Provide the (x, y) coordinate of the cell's center where the given text is located.  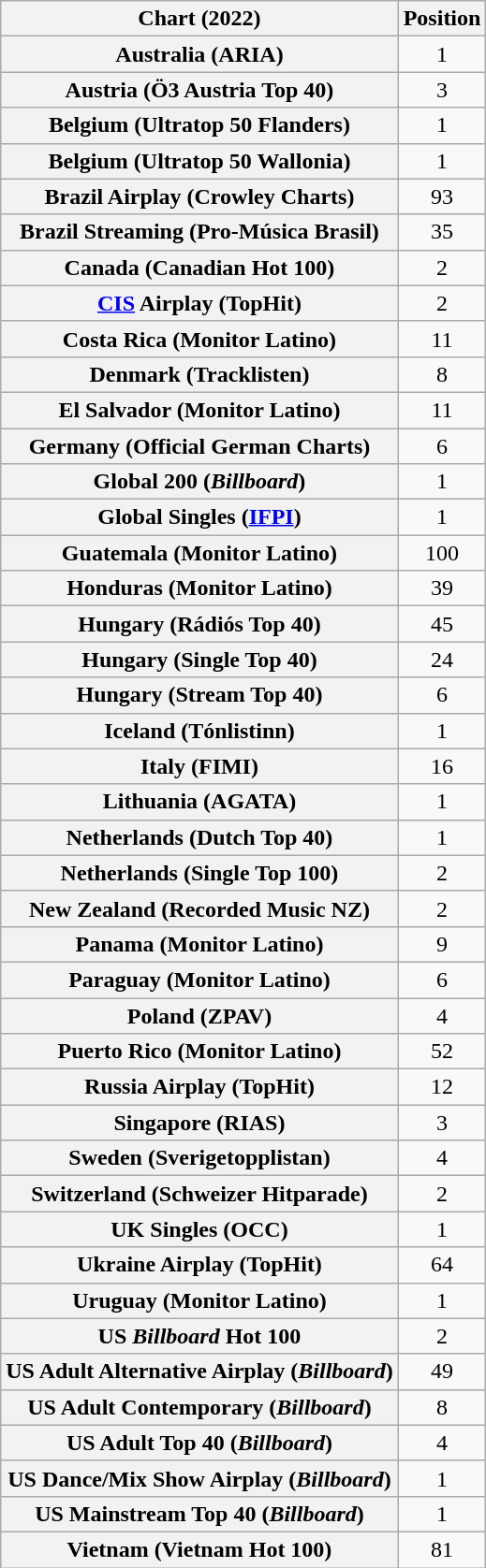
US Adult Contemporary (Billboard) (199, 1407)
Hungary (Rádiós Top 40) (199, 624)
Italy (FIMI) (199, 766)
US Mainstream Top 40 (Billboard) (199, 1514)
Costa Rica (Monitor Latino) (199, 339)
39 (442, 588)
24 (442, 660)
US Adult Top 40 (Billboard) (199, 1443)
CIS Airplay (TopHit) (199, 303)
Vietnam (Vietnam Hot 100) (199, 1549)
Austria (Ö3 Austria Top 40) (199, 90)
El Salvador (Monitor Latino) (199, 410)
Germany (Official German Charts) (199, 446)
Chart (2022) (199, 19)
Honduras (Monitor Latino) (199, 588)
Switzerland (Schweizer Hitparade) (199, 1194)
Netherlands (Dutch Top 40) (199, 837)
New Zealand (Recorded Music NZ) (199, 908)
Iceland (Tónlistinn) (199, 731)
Global Singles (IFPI) (199, 517)
Denmark (Tracklisten) (199, 374)
Singapore (RIAS) (199, 1123)
Global 200 (Billboard) (199, 482)
Belgium (Ultratop 50 Flanders) (199, 125)
52 (442, 1052)
Panama (Monitor Latino) (199, 944)
Netherlands (Single Top 100) (199, 873)
93 (442, 196)
US Adult Alternative Airplay (Billboard) (199, 1372)
100 (442, 553)
Ukraine Airplay (TopHit) (199, 1265)
Canada (Canadian Hot 100) (199, 268)
UK Singles (OCC) (199, 1229)
Guatemala (Monitor Latino) (199, 553)
Position (442, 19)
Paraguay (Monitor Latino) (199, 980)
9 (442, 944)
16 (442, 766)
Hungary (Single Top 40) (199, 660)
Australia (ARIA) (199, 54)
12 (442, 1087)
Uruguay (Monitor Latino) (199, 1300)
Poland (ZPAV) (199, 1015)
Russia Airplay (TopHit) (199, 1087)
Puerto Rico (Monitor Latino) (199, 1052)
Lithuania (AGATA) (199, 802)
Sweden (Sverigetopplistan) (199, 1158)
49 (442, 1372)
Brazil Airplay (Crowley Charts) (199, 196)
64 (442, 1265)
35 (442, 232)
Brazil Streaming (Pro-Música Brasil) (199, 232)
US Billboard Hot 100 (199, 1336)
US Dance/Mix Show Airplay (Billboard) (199, 1478)
Hungary (Stream Top 40) (199, 695)
Belgium (Ultratop 50 Wallonia) (199, 161)
45 (442, 624)
81 (442, 1549)
